Provide the (x, y) coordinate of the cell's center where the given text is located.  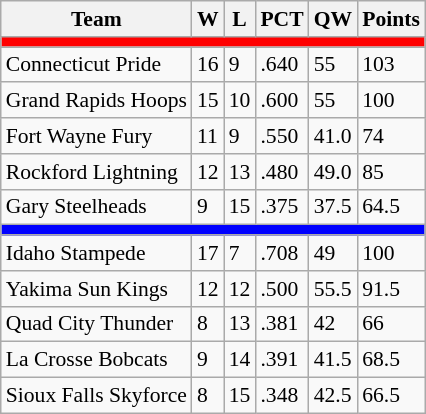
Yakima Sun Kings (96, 289)
91.5 (391, 289)
Gary Steelheads (96, 207)
42.5 (334, 396)
49 (334, 253)
.550 (282, 136)
16 (208, 65)
7 (240, 253)
85 (391, 172)
Grand Rapids Hoops (96, 101)
L (240, 19)
Quad City Thunder (96, 324)
74 (391, 136)
.391 (282, 360)
49.0 (334, 172)
41.0 (334, 136)
.500 (282, 289)
14 (240, 360)
103 (391, 65)
11 (208, 136)
66 (391, 324)
55.5 (334, 289)
Rockford Lightning (96, 172)
Idaho Stampede (96, 253)
.375 (282, 207)
.708 (282, 253)
W (208, 19)
Sioux Falls Skyforce (96, 396)
.600 (282, 101)
Fort Wayne Fury (96, 136)
Team (96, 19)
68.5 (391, 360)
.640 (282, 65)
QW (334, 19)
64.5 (391, 207)
66.5 (391, 396)
42 (334, 324)
.480 (282, 172)
.381 (282, 324)
Points (391, 19)
.348 (282, 396)
La Crosse Bobcats (96, 360)
Connecticut Pride (96, 65)
17 (208, 253)
PCT (282, 19)
37.5 (334, 207)
41.5 (334, 360)
10 (240, 101)
